Extract the (X, Y) coordinate from the center of the cell holding the provided text.  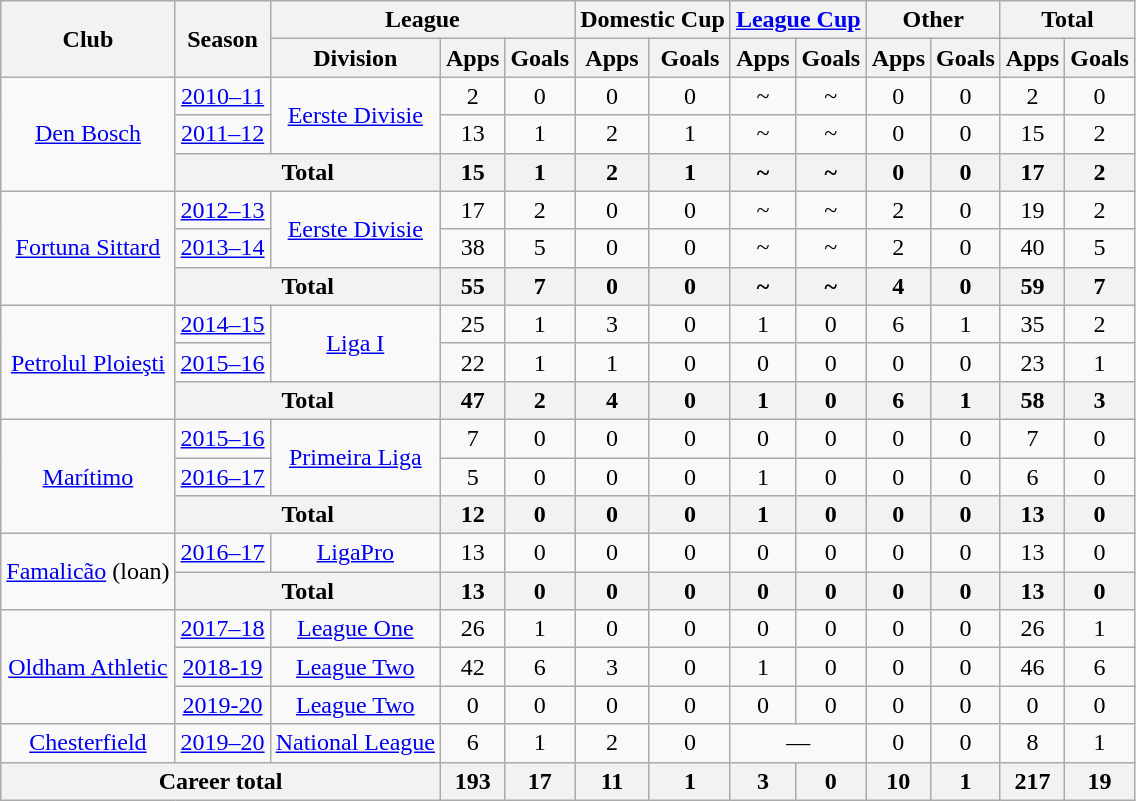
— (798, 743)
2019-20 (222, 705)
2011–12 (222, 134)
2012–13 (222, 210)
League Cup (798, 20)
47 (472, 400)
58 (1032, 400)
40 (1032, 248)
LigaPro (355, 553)
2014–15 (222, 324)
2017–18 (222, 629)
Den Bosch (88, 134)
217 (1032, 781)
35 (1032, 324)
59 (1032, 286)
46 (1032, 667)
38 (472, 248)
2018-19 (222, 667)
10 (898, 781)
25 (472, 324)
National League (355, 743)
Domestic Cup (653, 20)
55 (472, 286)
2019–20 (222, 743)
22 (472, 362)
193 (472, 781)
Season (222, 39)
Oldham Athletic (88, 667)
Marítimo (88, 476)
Career total (221, 781)
Petrolul Ploieşti (88, 362)
League (422, 20)
Division (355, 58)
Famalicão (loan) (88, 572)
12 (472, 515)
42 (472, 667)
Other (933, 20)
Liga I (355, 343)
2013–14 (222, 248)
Primeira Liga (355, 457)
League One (355, 629)
11 (612, 781)
2010–11 (222, 96)
23 (1032, 362)
Club (88, 39)
8 (1032, 743)
Chesterfield (88, 743)
Fortuna Sittard (88, 248)
